Capture the cell that displays the provided text and extract its [X, Y] central coordinate. 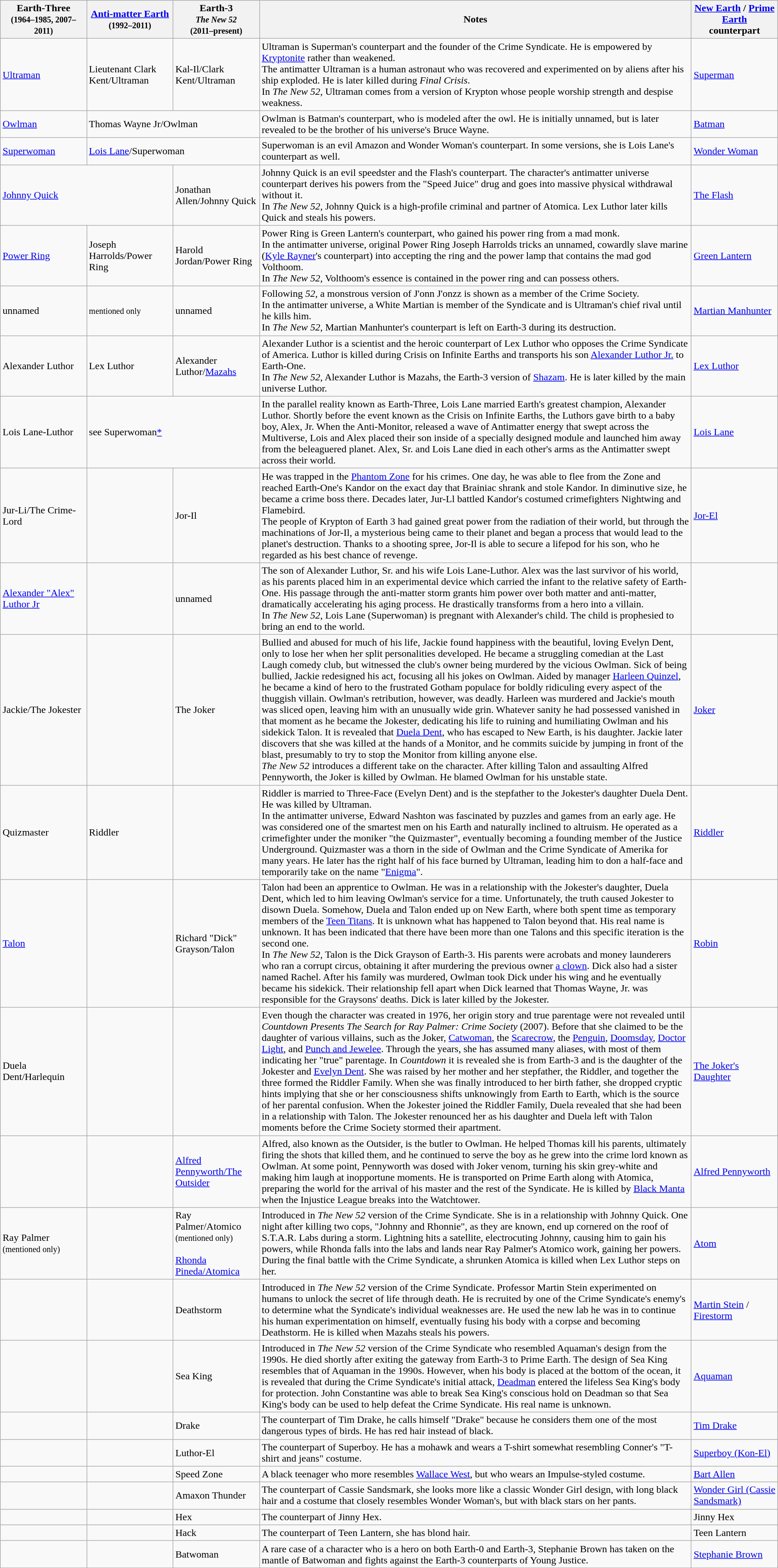
Jonathan Allen/Johnny Quick [216, 195]
Robin [734, 944]
Hack [216, 1533]
mentioned only [130, 311]
Quizmaster [44, 832]
Notes [475, 20]
Sea King [216, 1376]
Lois Lane [734, 432]
Thomas Wayne Jr/Owlman [173, 124]
A black teenager who more resembles Wallace West, but who wears an Impulse-styled costume. [475, 1474]
see Superwoman* [173, 432]
The counterpart of Jinny Hex. [475, 1517]
Lieutenant Clark Kent/Ultraman [130, 75]
Amaxon Thunder [216, 1496]
Alfred Pennyworth/The Outsider [216, 1171]
Drake [216, 1426]
Alexander "Alex" Luthor Jr [44, 599]
Alexander Luthor/Mazahs [216, 366]
Superwoman [44, 151]
Harold Jordan/Power Ring [216, 256]
Bart Allen [734, 1474]
Joseph Harrolds/Power Ring [130, 256]
The Flash [734, 195]
The counterpart of Teen Lantern, she has blond hair. [475, 1533]
Green Lantern [734, 256]
Jur-Li/The Crime-Lord [44, 515]
Ray Palmer/Atomico (mentioned only)Rhonda Pineda/Atomica [216, 1244]
Speed Zone [216, 1474]
Jor-El [734, 515]
Joker [734, 710]
Superwoman is an evil Amazon and Wonder Woman's counterpart. In some versions, she is Lois Lane's counterpart as well. [475, 151]
The Joker's Daughter [734, 1072]
Alexander Luthor [44, 366]
Lois Lane/Superwoman [173, 151]
The counterpart of Superboy. He has a mohawk and wears a T-shirt somewhat resembling Conner's "T-shirt and jeans" costume. [475, 1452]
Ray Palmer (mentioned only) [44, 1244]
Martian Manhunter [734, 311]
Anti-matter Earth(1992–2011) [130, 20]
Richard "Dick" Grayson/Talon [216, 944]
Jinny Hex [734, 1517]
Earth-Three(1964–1985, 2007–2011) [44, 20]
Power Ring [44, 256]
Tim Drake [734, 1426]
Lois Lane-Luthor [44, 432]
Martin Stein / Firestorm [734, 1310]
Luthor-El [216, 1452]
Owlman [44, 124]
Aquaman [734, 1376]
Talon [44, 944]
Superboy (Kon-El) [734, 1452]
Ultraman [44, 75]
New Earth / Prime Earthcounterpart [734, 20]
Jor-Il [216, 515]
Atom [734, 1244]
Earth-3The New 52(2011–present) [216, 20]
Superman [734, 75]
Teen Lantern [734, 1533]
Deathstorm [216, 1310]
The Joker [216, 710]
Stephanie Brown [734, 1554]
Duela Dent/Harlequin [44, 1072]
Wonder Girl (Cassie Sandsmark) [734, 1496]
Kal-Il/Clark Kent/Ultraman [216, 75]
Jackie/The Jokester [44, 710]
Wonder Woman [734, 151]
Johnny Quick [87, 195]
Hex [216, 1517]
Batwoman [216, 1554]
Alfred Pennyworth [734, 1171]
Batman [734, 124]
